Find where the given text appears and provide that cell's center as (X, Y) coordinate. 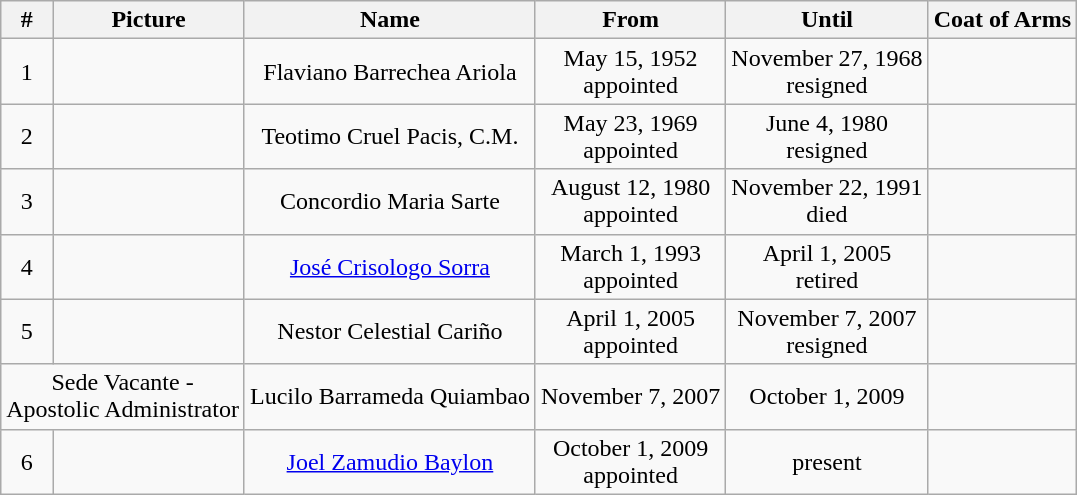
April 1, 2005 retired (827, 266)
Teotimo Cruel Pacis, C.M. (390, 136)
November 22, 1991 died (827, 202)
Flaviano Barrechea Ariola (390, 72)
5 (27, 332)
2 (27, 136)
Name (390, 20)
1 (27, 72)
Until (827, 20)
3 (27, 202)
March 1, 1993 appointed (630, 266)
November 7, 2007 resigned (827, 332)
Concordio Maria Sarte (390, 202)
October 1, 2009 (827, 396)
From (630, 20)
Sede Vacante -Apostolic Administrator (123, 396)
August 12, 1980 appointed (630, 202)
4 (27, 266)
November 27, 1968 resigned (827, 72)
# (27, 20)
6 (27, 462)
April 1, 2005 appointed (630, 332)
Coat of Arms (1002, 20)
Lucilo Barrameda Quiambao (390, 396)
Joel Zamudio Baylon (390, 462)
October 1, 2009 appointed (630, 462)
Nestor Celestial Cariño (390, 332)
November 7, 2007 (630, 396)
present (827, 462)
May 23, 1969 appointed (630, 136)
June 4, 1980 resigned (827, 136)
Picture (149, 20)
José Crisologo Sorra (390, 266)
May 15, 1952 appointed (630, 72)
